Output the (x, y) coordinate of the center of the cell containing the given text.  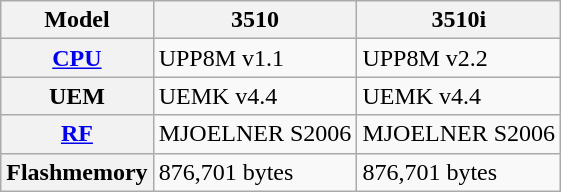
UPP8M v2.2 (459, 58)
Model (77, 20)
3510 (255, 20)
Flashmemory (77, 172)
RF (77, 134)
CPU (77, 58)
UEM (77, 96)
3510i (459, 20)
UPP8M v1.1 (255, 58)
